Output the (x, y) coordinate of the center of the cell containing the given text.  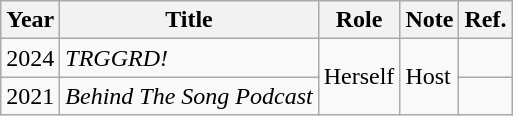
Year (30, 20)
Role (359, 20)
Note (430, 20)
2021 (30, 96)
Behind The Song Podcast (189, 96)
Herself (359, 77)
TRGGRD! (189, 58)
Ref. (486, 20)
Title (189, 20)
Host (430, 77)
2024 (30, 58)
